Output the (X, Y) coordinate of the center of the cell containing the given text.  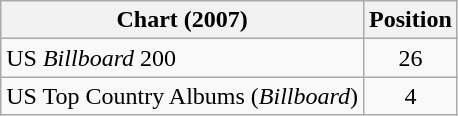
US Top Country Albums (Billboard) (182, 96)
Chart (2007) (182, 20)
26 (411, 58)
4 (411, 96)
US Billboard 200 (182, 58)
Position (411, 20)
